For the text-containing cell, return its midpoint in (x, y) coordinate format. 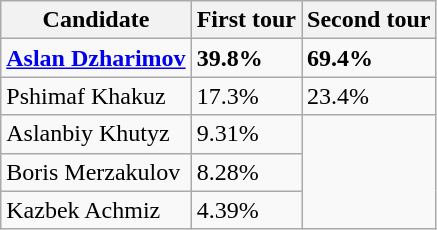
69.4% (369, 58)
First tour (246, 20)
Boris Merzakulov (96, 172)
8.28% (246, 172)
39.8% (246, 58)
Aslan Dzharimov (96, 58)
Aslanbiy Khutyz (96, 134)
Kazbek Achmiz (96, 210)
Pshimaf Khakuz (96, 96)
9.31% (246, 134)
23.4% (369, 96)
17.3% (246, 96)
Candidate (96, 20)
Second tour (369, 20)
4.39% (246, 210)
